Pinpoint the cell where the given text exists, returning its (X, Y) midpoint coordinate. 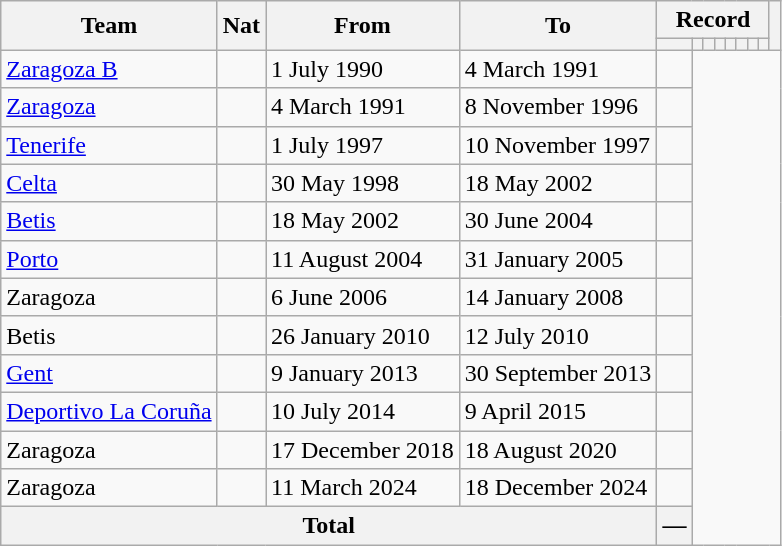
14 January 2008 (558, 297)
1 July 1997 (363, 145)
11 August 2004 (363, 259)
Celta (109, 183)
Record (713, 20)
To (558, 26)
30 September 2013 (558, 373)
Porto (109, 259)
1 July 1990 (363, 69)
11 March 2024 (363, 488)
From (363, 26)
18 August 2020 (558, 449)
Tenerife (109, 145)
Zaragoza B (109, 69)
18 December 2024 (558, 488)
6 June 2006 (363, 297)
8 November 1996 (558, 107)
Nat (241, 26)
31 January 2005 (558, 259)
26 January 2010 (363, 335)
Deportivo La Coruña (109, 411)
10 July 2014 (363, 411)
9 January 2013 (363, 373)
— (674, 526)
10 November 1997 (558, 145)
12 July 2010 (558, 335)
Gent (109, 373)
Team (109, 26)
30 June 2004 (558, 221)
Total (329, 526)
30 May 1998 (363, 183)
17 December 2018 (363, 449)
9 April 2015 (558, 411)
